Output the (X, Y) coordinate of the center of the cell containing the given text.  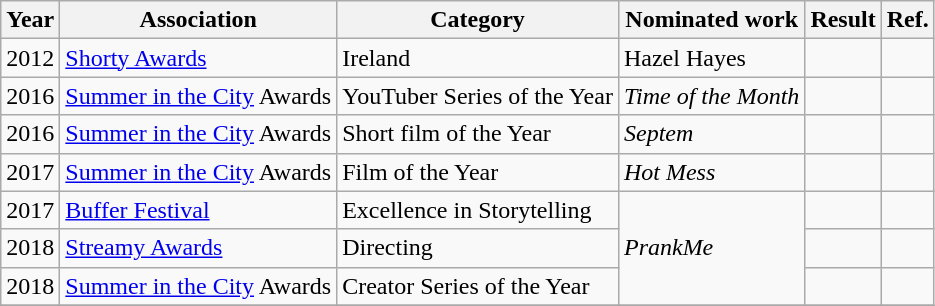
Ireland (478, 58)
Film of the Year (478, 172)
2012 (30, 58)
Hazel Hayes (711, 58)
Short film of the Year (478, 134)
Septem (711, 134)
Hot Mess (711, 172)
Ref. (908, 20)
PrankMe (711, 248)
Association (198, 20)
Category (478, 20)
Time of the Month (711, 96)
Streamy Awards (198, 248)
YouTuber Series of the Year (478, 96)
Directing (478, 248)
Creator Series of the Year (478, 286)
Result (843, 20)
Nominated work (711, 20)
Shorty Awards (198, 58)
Year (30, 20)
Excellence in Storytelling (478, 210)
Buffer Festival (198, 210)
